Identify which cell holds the provided text, then report its (X, Y) central coordinate. 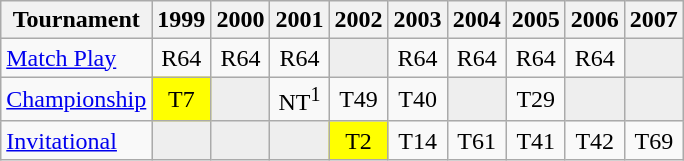
Tournament (76, 20)
2004 (476, 20)
1999 (182, 20)
T29 (536, 100)
T7 (182, 100)
Championship (76, 100)
NT1 (300, 100)
T69 (654, 140)
2003 (418, 20)
2006 (594, 20)
T41 (536, 140)
T49 (358, 100)
Invitational (76, 140)
2001 (300, 20)
T14 (418, 140)
2000 (240, 20)
2005 (536, 20)
Match Play (76, 58)
T42 (594, 140)
T40 (418, 100)
2002 (358, 20)
2007 (654, 20)
T61 (476, 140)
T2 (358, 140)
